Search for the cell housing the specified text and yield its [X, Y] center coordinate. 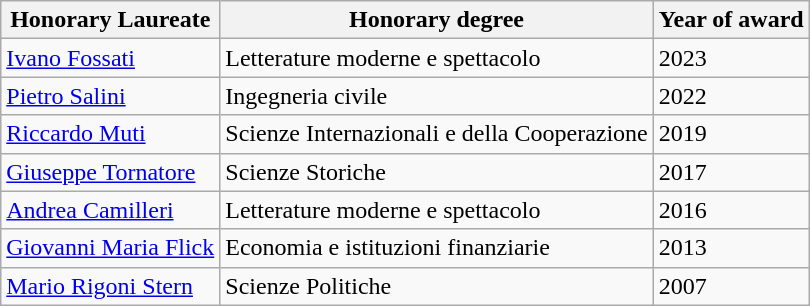
2022 [731, 96]
Scienze Internazionali e della Cooperazione [437, 134]
2013 [731, 248]
Mario Rigoni Stern [110, 286]
Ivano Fossati [110, 58]
Riccardo Muti [110, 134]
Ingegneria civile [437, 96]
Pietro Salini [110, 96]
2017 [731, 172]
2019 [731, 134]
Honorary degree [437, 20]
Scienze Storiche [437, 172]
Scienze Politiche [437, 286]
2007 [731, 286]
2016 [731, 210]
Andrea Camilleri [110, 210]
Economia e istituzioni finanziarie [437, 248]
Honorary Laureate [110, 20]
Giovanni Maria Flick [110, 248]
Year of award [731, 20]
Giuseppe Tornatore [110, 172]
2023 [731, 58]
